Locate the cell with the specified text and output its [x, y] center coordinate. 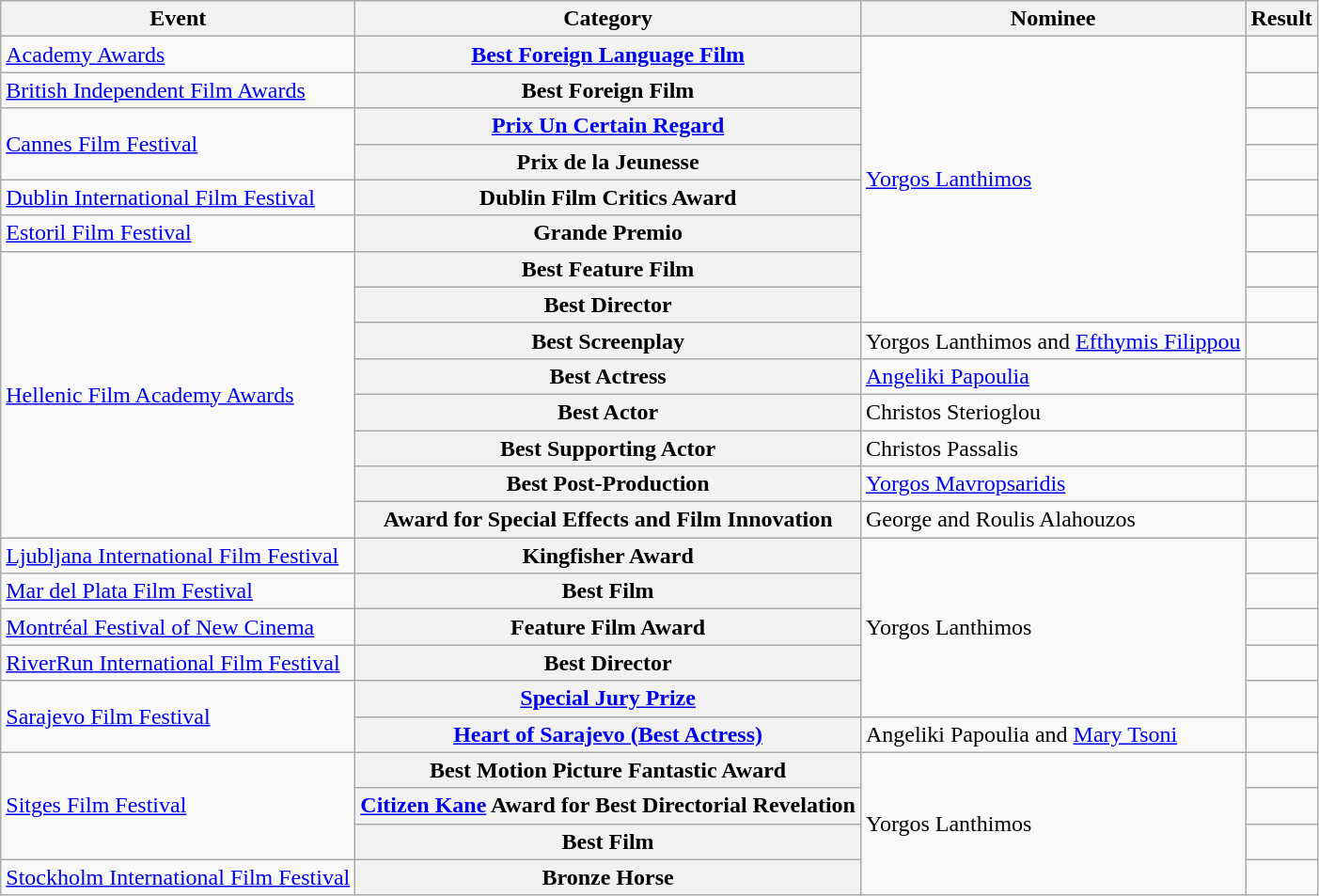
Kingfisher Award [608, 556]
Cannes Film Festival [179, 144]
Ljubljana International Film Festival [179, 556]
Stockholm International Film Festival [179, 877]
Hellenic Film Academy Awards [179, 394]
Estoril Film Festival [179, 233]
Citizen Kane Award for Best Directorial Revelation [608, 806]
Dublin Film Critics Award [608, 197]
Angeliki Papoulia [1053, 376]
Bronze Horse [608, 877]
Best Motion Picture Fantastic Award [608, 770]
Mar del Plata Film Festival [179, 591]
Prix de la Jeunesse [608, 162]
Sitges Film Festival [179, 806]
Best Actor [608, 412]
Best Post-Production [608, 484]
Prix Un Certain Regard [608, 126]
Yorgos Mavropsaridis [1053, 484]
Special Jury Prize [608, 699]
Academy Awards [179, 55]
Heart of Sarajevo (Best Actress) [608, 734]
Nominee [1053, 19]
Best Foreign Film [608, 90]
Event [179, 19]
Christos Sterioglou [1053, 412]
Best Screenplay [608, 340]
Best Foreign Language Film [608, 55]
Award for Special Effects and Film Innovation [608, 520]
George and Roulis Alahouzos [1053, 520]
Grande Premio [608, 233]
Best Actress [608, 376]
RiverRun International Film Festival [179, 663]
Dublin International Film Festival [179, 197]
Montréal Festival of New Cinema [179, 627]
Best Feature Film [608, 269]
Angeliki Papoulia and Mary Tsoni [1053, 734]
Best Supporting Actor [608, 448]
Yorgos Lanthimos and Efthymis Filippou [1053, 340]
British Independent Film Awards [179, 90]
Feature Film Award [608, 627]
Result [1281, 19]
Christos Passalis [1053, 448]
Sarajevo Film Festival [179, 716]
Category [608, 19]
